Return (X, Y) of the center of cell containing provided text 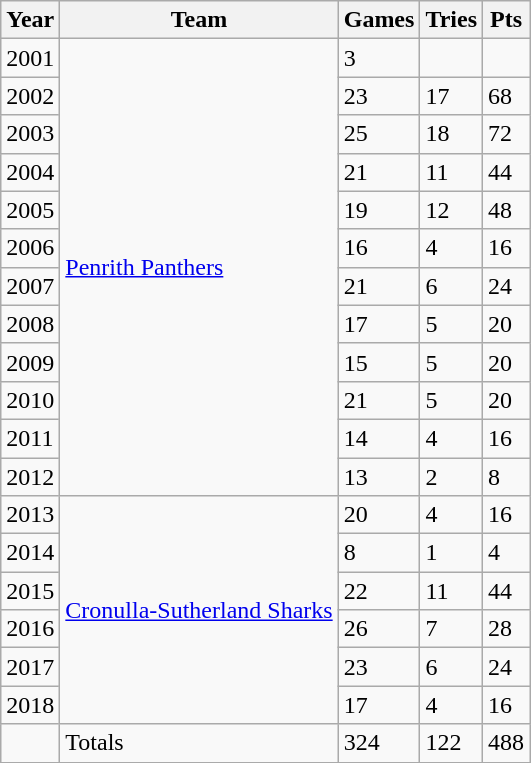
324 (379, 743)
26 (379, 629)
2018 (30, 705)
7 (452, 629)
Totals (199, 743)
22 (379, 591)
2002 (30, 96)
2004 (30, 172)
2 (452, 477)
2015 (30, 591)
72 (506, 134)
2014 (30, 553)
Games (379, 20)
Pts (506, 20)
19 (379, 210)
2011 (30, 438)
2003 (30, 134)
48 (506, 210)
15 (379, 362)
Tries (452, 20)
13 (379, 477)
28 (506, 629)
2016 (30, 629)
18 (452, 134)
2010 (30, 400)
2008 (30, 324)
2007 (30, 286)
2001 (30, 58)
122 (452, 743)
14 (379, 438)
25 (379, 134)
Team (199, 20)
488 (506, 743)
12 (452, 210)
2009 (30, 362)
68 (506, 96)
Year (30, 20)
2012 (30, 477)
Cronulla-Sutherland Sharks (199, 610)
1 (452, 553)
2013 (30, 515)
2006 (30, 248)
3 (379, 58)
2005 (30, 210)
Penrith Panthers (199, 268)
2017 (30, 667)
